Return the (x, y) coordinate for the center point of the cell that contains the specified text.  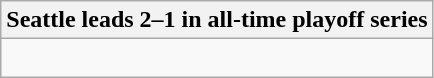
Seattle leads 2–1 in all-time playoff series (217, 20)
